Find where the given text appears and provide that cell's center as (x, y) coordinate. 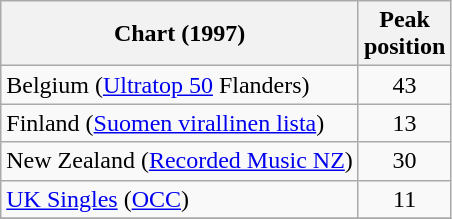
UK Singles (OCC) (180, 199)
30 (404, 161)
43 (404, 85)
11 (404, 199)
Finland (Suomen virallinen lista) (180, 123)
New Zealand (Recorded Music NZ) (180, 161)
Belgium (Ultratop 50 Flanders) (180, 85)
Peakposition (404, 34)
13 (404, 123)
Chart (1997) (180, 34)
